Pinpoint the cell where the given text exists, returning its [x, y] midpoint coordinate. 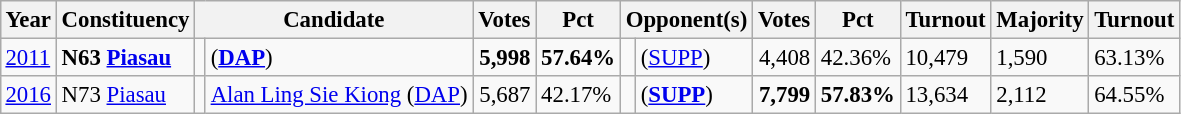
N63 Piasau [125, 57]
Constituency [125, 20]
Alan Ling Sie Kiong (DAP) [339, 95]
Opponent(s) [686, 20]
Candidate [334, 20]
57.64% [578, 57]
42.17% [578, 95]
5,687 [504, 95]
13,634 [946, 95]
63.13% [1134, 57]
7,799 [784, 95]
(DAP) [339, 57]
2016 [28, 95]
2,112 [1040, 95]
4,408 [784, 57]
2011 [28, 57]
5,998 [504, 57]
Majority [1040, 20]
64.55% [1134, 95]
10,479 [946, 57]
N73 Piasau [125, 95]
57.83% [858, 95]
42.36% [858, 57]
1,590 [1040, 57]
Year [28, 20]
